Scan for the cell matching the given text and deliver its [X, Y] coordinate at center. 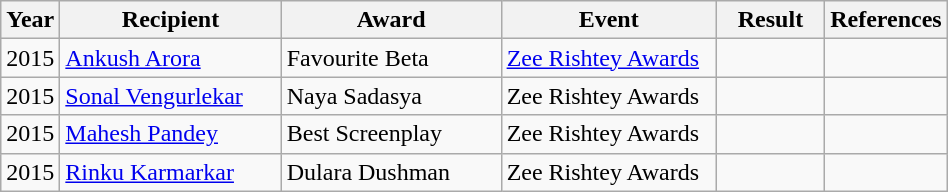
Event [608, 20]
Best Screenplay [391, 134]
Result [770, 20]
Favourite Beta [391, 58]
Ankush Arora [170, 58]
Rinku Karmarkar [170, 172]
Sonal Vengurlekar [170, 96]
Naya Sadasya [391, 96]
Dulara Dushman [391, 172]
Year [30, 20]
Recipient [170, 20]
Mahesh Pandey [170, 134]
Award [391, 20]
References [886, 20]
